Identify which cell holds the provided text, then report its [X, Y] central coordinate. 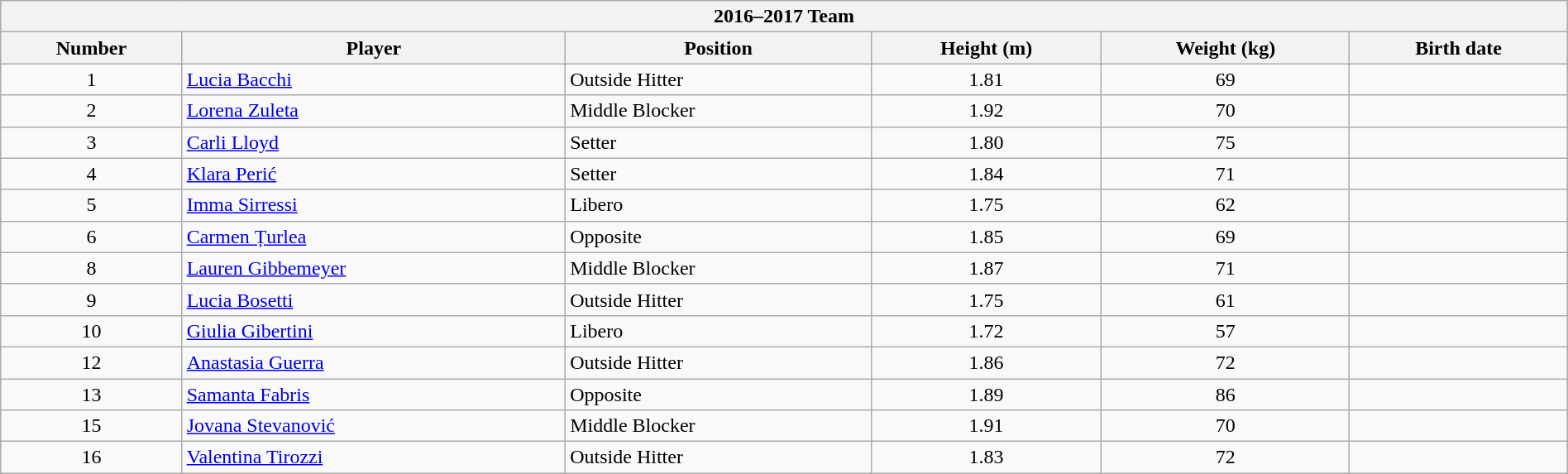
Number [91, 48]
16 [91, 457]
Klara Perić [374, 174]
8 [91, 268]
57 [1226, 331]
Lucia Bacchi [374, 79]
12 [91, 362]
Lauren Gibbemeyer [374, 268]
61 [1226, 299]
Anastasia Guerra [374, 362]
Lorena Zuleta [374, 111]
1.83 [986, 457]
9 [91, 299]
Birth date [1459, 48]
3 [91, 142]
1.85 [986, 237]
1.92 [986, 111]
Jovana Stevanović [374, 426]
1.86 [986, 362]
Valentina Tirozzi [374, 457]
Height (m) [986, 48]
4 [91, 174]
Weight (kg) [1226, 48]
2 [91, 111]
1.87 [986, 268]
1.84 [986, 174]
Player [374, 48]
2016–2017 Team [784, 17]
13 [91, 395]
86 [1226, 395]
Samanta Fabris [374, 395]
62 [1226, 205]
1.91 [986, 426]
5 [91, 205]
Giulia Gibertini [374, 331]
15 [91, 426]
Carli Lloyd [374, 142]
1.80 [986, 142]
Carmen Țurlea [374, 237]
1.81 [986, 79]
6 [91, 237]
Position [719, 48]
75 [1226, 142]
Imma Sirressi [374, 205]
10 [91, 331]
Lucia Bosetti [374, 299]
1.72 [986, 331]
1.89 [986, 395]
1 [91, 79]
